Find where the given text appears and provide that cell's center as (x, y) coordinate. 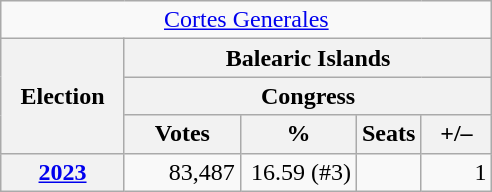
16.59 (#3) (298, 172)
Seats (388, 134)
Votes (182, 134)
1 (456, 172)
Cortes Generales (246, 20)
% (298, 134)
83,487 (182, 172)
Congress (308, 96)
+/– (456, 134)
2023 (63, 172)
Election (63, 96)
Balearic Islands (308, 58)
